Detect which cell encompasses the target text, then output its [X, Y] center coordinate. 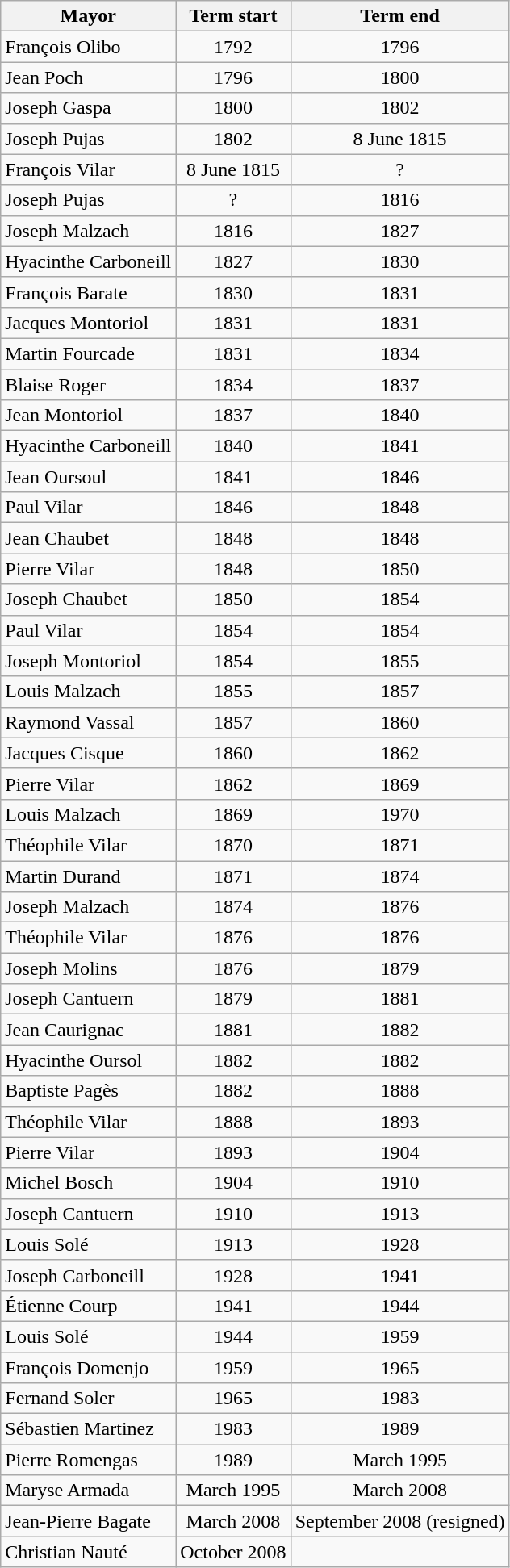
Jacques Montoriol [89, 323]
Jean Poch [89, 77]
Jean Oursoul [89, 477]
Jean Chaubet [89, 538]
Baptiste Pagès [89, 1091]
Étienne Courp [89, 1306]
Joseph Gaspa [89, 108]
Jean-Pierre Bagate [89, 1521]
Joseph Montoriol [89, 661]
September 2008 (resigned) [400, 1521]
Pierre Romengas [89, 1460]
1970 [400, 814]
François Domenjo [89, 1368]
Raymond Vassal [89, 722]
Christian Nauté [89, 1552]
François Barate [89, 292]
Fernand Soler [89, 1399]
Maryse Armada [89, 1491]
Term start [233, 16]
Martin Fourcade [89, 353]
François Vilar [89, 169]
1792 [233, 47]
Jean Caurignac [89, 1030]
Mayor [89, 16]
Martin Durand [89, 876]
Blaise Roger [89, 385]
Sébastien Martinez [89, 1429]
Hyacinthe Oursol [89, 1060]
Michel Bosch [89, 1183]
Joseph Chaubet [89, 600]
Joseph Carboneill [89, 1275]
Term end [400, 16]
Jacques Cisque [89, 753]
François Olibo [89, 47]
1870 [233, 845]
Joseph Molins [89, 968]
Jean Montoriol [89, 416]
October 2008 [233, 1552]
